Return (x, y) of the center of cell containing provided text 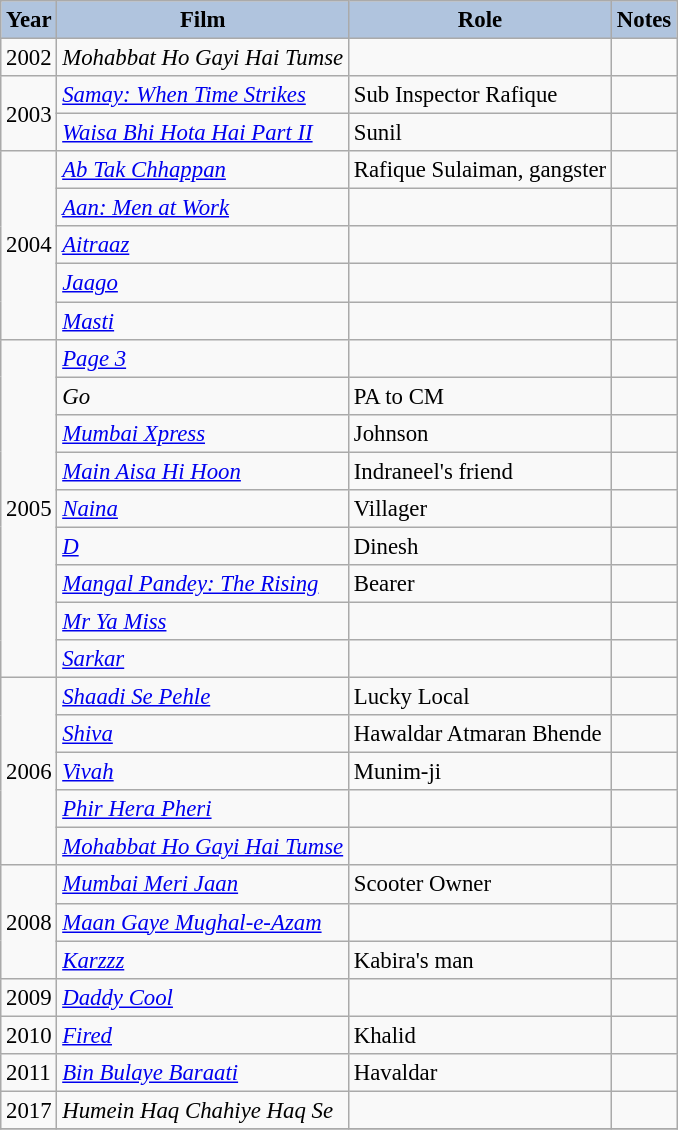
2009 (29, 997)
Sunil (480, 133)
2010 (29, 1035)
PA to CM (480, 396)
Johnson (480, 433)
Aitraaz (203, 245)
Scooter Owner (480, 885)
2004 (29, 245)
Film (203, 20)
Shiva (203, 734)
D (203, 546)
Lucky Local (480, 697)
2011 (29, 1073)
Dinesh (480, 546)
Kabira's man (480, 960)
Masti (203, 321)
Mumbai Meri Jaan (203, 885)
Notes (644, 20)
Phir Hera Pheri (203, 809)
2006 (29, 772)
Role (480, 20)
Year (29, 20)
Havaldar (480, 1073)
Khalid (480, 1035)
Naina (203, 509)
Rafique Sulaiman, gangster (480, 170)
Ab Tak Chhappan (203, 170)
Mangal Pandey: The Rising (203, 584)
2002 (29, 58)
2005 (29, 508)
2017 (29, 1110)
Waisa Bhi Hota Hai Part II (203, 133)
Jaago (203, 283)
Humein Haq Chahiye Haq Se (203, 1110)
Page 3 (203, 358)
Vivah (203, 772)
Maan Gaye Mughal-e-Azam (203, 922)
Go (203, 396)
Shaadi Se Pehle (203, 697)
Sarkar (203, 659)
Hawaldar Atmaran Bhende (480, 734)
Karzzz (203, 960)
Fired (203, 1035)
2003 (29, 114)
2008 (29, 922)
Daddy Cool (203, 997)
Villager (480, 509)
Aan: Men at Work (203, 208)
Mr Ya Miss (203, 621)
Bearer (480, 584)
Samay: When Time Strikes (203, 95)
Mumbai Xpress (203, 433)
Main Aisa Hi Hoon (203, 471)
Sub Inspector Rafique (480, 95)
Bin Bulaye Baraati (203, 1073)
Indraneel's friend (480, 471)
Munim-ji (480, 772)
